For the text-containing cell, return its midpoint in [X, Y] coordinate format. 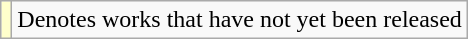
Denotes works that have not yet been released [240, 20]
